Search for the cell housing the specified text and yield its [X, Y] center coordinate. 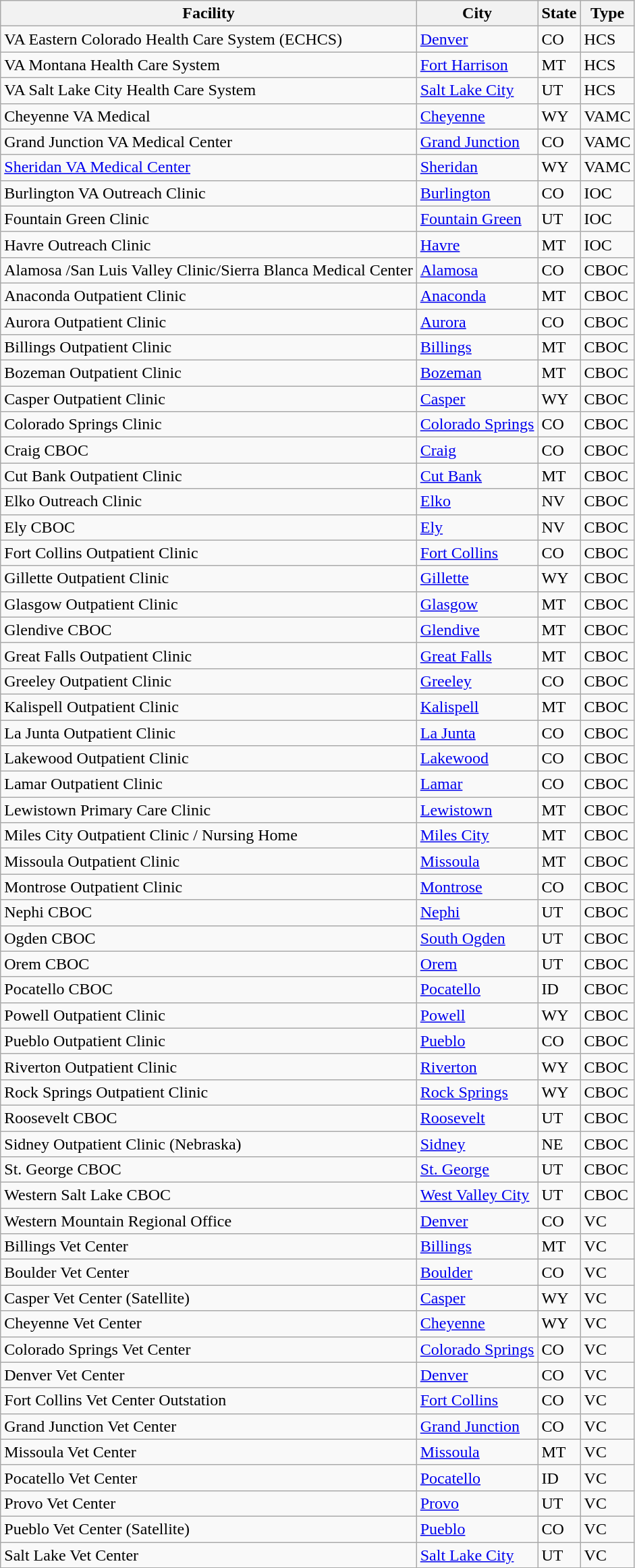
Burlington VA Outreach Clinic [209, 193]
Miles City [477, 836]
Fort Collins Vet Center Outstation [209, 1401]
Sheridan [477, 167]
Glendive [477, 630]
Anaconda Outpatient Clinic [209, 296]
Ely [477, 527]
State [559, 13]
Great Falls Outpatient Clinic [209, 655]
Powell Outpatient Clinic [209, 1015]
Greeley [477, 681]
Roosevelt CBOC [209, 1118]
Great Falls [477, 655]
Colorado Springs Clinic [209, 425]
Facility [209, 13]
La Junta [477, 732]
Miles City Outpatient Clinic / Nursing Home [209, 836]
Nephi CBOC [209, 913]
Havre Outreach Clinic [209, 244]
Lewistown [477, 810]
Missoula Outpatient Clinic [209, 861]
Cut Bank [477, 476]
Denver Vet Center [209, 1375]
Pueblo Outpatient Clinic [209, 1041]
Sidney Outpatient Clinic (Nebraska) [209, 1144]
Gillette Outpatient Clinic [209, 578]
Colorado Springs Vet Center [209, 1349]
Provo [477, 1503]
Havre [477, 244]
City [477, 13]
Roosevelt [477, 1118]
Bozeman Outpatient Clinic [209, 373]
Burlington [477, 193]
Powell [477, 1015]
Lakewood [477, 759]
Glendive CBOC [209, 630]
Montrose [477, 887]
Ely CBOC [209, 527]
Ogden CBOC [209, 938]
Pocatello Vet Center [209, 1478]
Boulder [477, 1272]
Rock Springs Outpatient Clinic [209, 1092]
Billings Outpatient Clinic [209, 348]
Sheridan VA Medical Center [209, 167]
Nephi [477, 913]
Lakewood Outpatient Clinic [209, 759]
West Valley City [477, 1195]
Aurora [477, 322]
Fort Collins Outpatient Clinic [209, 553]
St. George CBOC [209, 1170]
Glasgow Outpatient Clinic [209, 604]
St. George [477, 1170]
Aurora Outpatient Clinic [209, 322]
Cheyenne Vet Center [209, 1324]
Billings Vet Center [209, 1247]
Orem [477, 964]
Kalispell Outpatient Clinic [209, 707]
Greeley Outpatient Clinic [209, 681]
Lewistown Primary Care Clinic [209, 810]
Cheyenne VA Medical [209, 116]
Elko [477, 502]
Gillette [477, 578]
Bozeman [477, 373]
Pueblo Vet Center (Satellite) [209, 1529]
Orem CBOC [209, 964]
Western Salt Lake CBOC [209, 1195]
Grand Junction VA Medical Center [209, 142]
Casper Outpatient Clinic [209, 399]
Riverton Outpatient Clinic [209, 1066]
NE [559, 1144]
Lamar Outpatient Clinic [209, 784]
Anaconda [477, 296]
Lamar [477, 784]
Elko Outreach Clinic [209, 502]
Glasgow [477, 604]
Montrose Outpatient Clinic [209, 887]
Cut Bank Outpatient Clinic [209, 476]
VA Montana Health Care System [209, 65]
Grand Junction Vet Center [209, 1426]
Pocatello CBOC [209, 990]
Craig CBOC [209, 450]
Alamosa /San Luis Valley Clinic/Sierra Blanca Medical Center [209, 270]
Provo Vet Center [209, 1503]
Sidney [477, 1144]
La Junta Outpatient Clinic [209, 732]
Salt Lake Vet Center [209, 1555]
VA Salt Lake City Health Care System [209, 90]
Craig [477, 450]
Fountain Green Clinic [209, 219]
Type [607, 13]
Alamosa [477, 270]
Western Mountain Regional Office [209, 1221]
Boulder Vet Center [209, 1272]
VA Eastern Colorado Health Care System (ECHCS) [209, 39]
Missoula Vet Center [209, 1452]
Rock Springs [477, 1092]
South Ogden [477, 938]
Kalispell [477, 707]
Casper Vet Center (Satellite) [209, 1298]
Fountain Green [477, 219]
Fort Harrison [477, 65]
Riverton [477, 1066]
